Find where the given text appears and provide that cell's center as [x, y] coordinate. 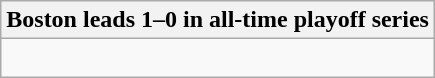
Boston leads 1–0 in all-time playoff series [218, 20]
